Determine the (x, y) coordinate at the center of the cell enclosing the given text.  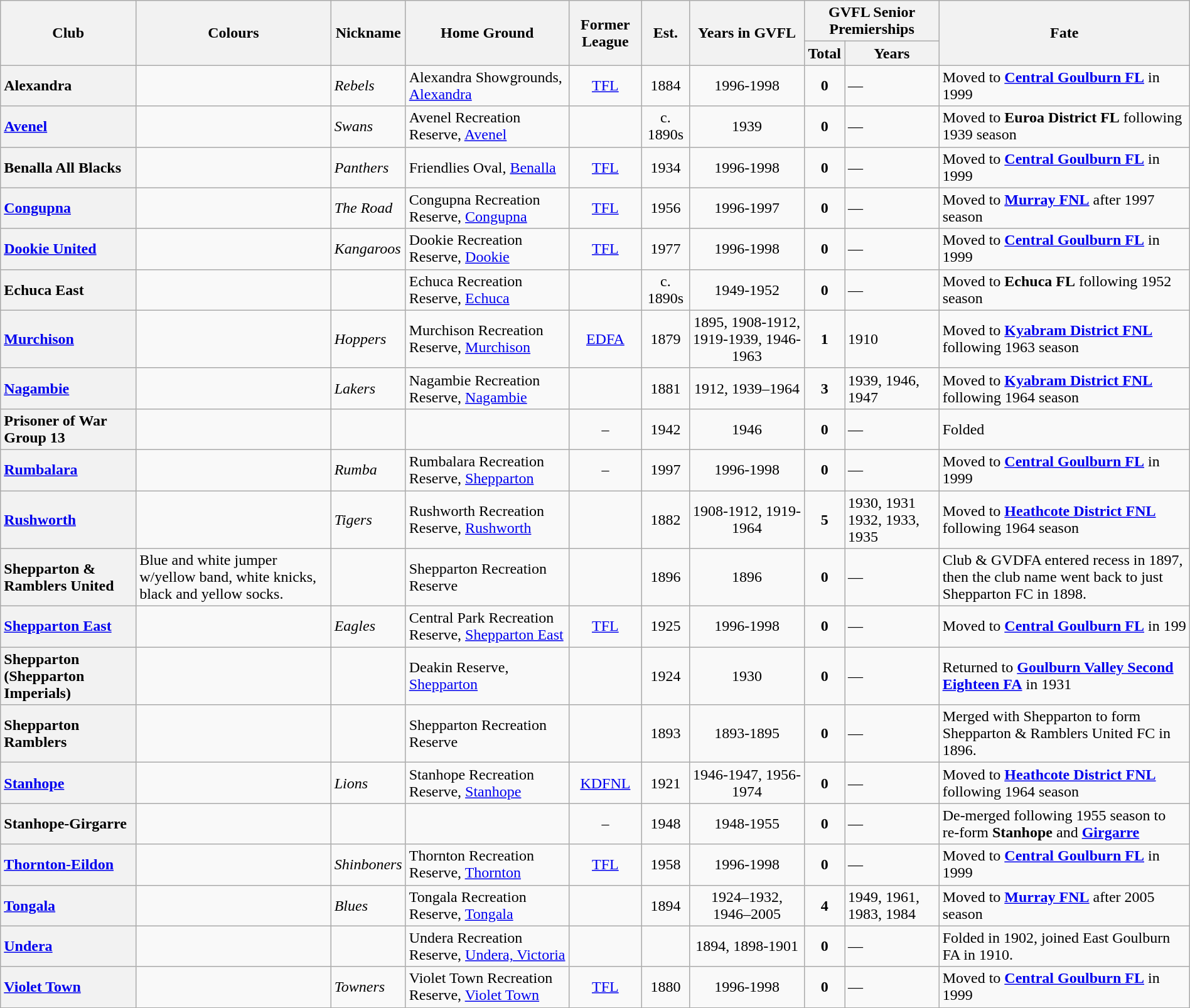
Thornton-Eildon (68, 865)
1893 (666, 734)
Club & GVDFA entered recess in 1897, then the club name went back to just Shepparton FC in 1898. (1064, 577)
1912, 1939–1964 (747, 388)
Moved to Murray FNL after 2005 season (1064, 905)
1996-1997 (747, 208)
Shepparton (Shepparton Imperials) (68, 676)
1880 (666, 987)
Lions (368, 783)
Congupna Recreation Reserve, Congupna (487, 208)
Blue and white jumper w/yellow band, white knicks, black and yellow socks. (233, 577)
Murchison (68, 339)
Hoppers (368, 339)
Dookie United (68, 249)
Fate (1064, 33)
Avenel (68, 127)
1934 (666, 167)
Est. (666, 33)
1939 (747, 127)
Rushworth Recreation Reserve, Rushworth (487, 520)
Towners (368, 987)
1939, 1946, 1947 (893, 388)
Alexandra (68, 85)
Rushworth (68, 520)
Rumbalara Recreation Reserve, Shepparton (487, 469)
Shepparton & Ramblers United (68, 577)
Rumbalara (68, 469)
1884 (666, 85)
Moved to Central Goulburn FL in 199 (1064, 626)
1958 (666, 865)
1956 (666, 208)
Returned to Goulburn Valley Second Eighteen FA in 1931 (1064, 676)
Moved to Kyabram District FNL following 1963 season (1064, 339)
1910 (893, 339)
Swans (368, 127)
1948 (666, 823)
Home Ground (487, 33)
Stanhope Recreation Reserve, Stanhope (487, 783)
1949, 1961, 1983, 1984 (893, 905)
The Road (368, 208)
1997 (666, 469)
1942 (666, 429)
Rumba (368, 469)
Tongala (68, 905)
1893-1895 (747, 734)
Undera (68, 946)
1894 (666, 905)
1 (825, 339)
Former League (605, 33)
Blues (368, 905)
1946 (747, 429)
Dookie Recreation Reserve, Dookie (487, 249)
Tigers (368, 520)
Eagles (368, 626)
Tongala Recreation Reserve, Tongala (487, 905)
1879 (666, 339)
Deakin Reserve, Shepparton (487, 676)
Folded in 1902, joined East Goulburn FA in 1910. (1064, 946)
1949-1952 (747, 290)
Shepparton East (68, 626)
Colours (233, 33)
Violet Town (68, 987)
Nickname (368, 33)
De-merged following 1955 season to re-form Stanhope and Girgarre (1064, 823)
EDFA (605, 339)
Echuca East (68, 290)
1908-1912, 1919-1964 (747, 520)
Echuca Recreation Reserve, Echuca (487, 290)
1894, 1898-1901 (747, 946)
1881 (666, 388)
Central Park Recreation Reserve, Shepparton East (487, 626)
1924–1932, 1946–2005 (747, 905)
Rebels (368, 85)
Merged with Shepparton to form Shepparton & Ramblers United FC in 1896. (1064, 734)
Moved to Echuca FL following 1952 season (1064, 290)
Murchison Recreation Reserve, Murchison (487, 339)
Moved to Murray FNL after 1997 season (1064, 208)
Stanhope (68, 783)
1895, 1908-1912, 1919-1939, 1946-1963 (747, 339)
1930, 1931 1932, 1933, 1935 (893, 520)
Lakers (368, 388)
Prisoner of War Group 13 (68, 429)
GVFL Senior Premierships (872, 21)
4 (825, 905)
Folded (1064, 429)
1948-1955 (747, 823)
Avenel Recreation Reserve, Avenel (487, 127)
Nagambie (68, 388)
1882 (666, 520)
Shepparton Ramblers (68, 734)
Stanhope-Girgarre (68, 823)
Panthers (368, 167)
Nagambie Recreation Reserve, Nagambie (487, 388)
5 (825, 520)
1925 (666, 626)
Thornton Recreation Reserve, Thornton (487, 865)
Moved to Kyabram District FNL following 1964 season (1064, 388)
Club (68, 33)
Violet Town Recreation Reserve, Violet Town (487, 987)
Shinboners (368, 865)
Congupna (68, 208)
KDFNL (605, 783)
1946-1947, 1956-1974 (747, 783)
Years (893, 53)
1930 (747, 676)
3 (825, 388)
1977 (666, 249)
Years in GVFL (747, 33)
Undera Recreation Reserve, Undera, Victoria (487, 946)
1924 (666, 676)
Friendlies Oval, Benalla (487, 167)
Total (825, 53)
Alexandra Showgrounds, Alexandra (487, 85)
1921 (666, 783)
Moved to Euroa District FL following 1939 season (1064, 127)
Kangaroos (368, 249)
Benalla All Blacks (68, 167)
